Return the (x, y) coordinate for the center point of the cell that contains the specified text.  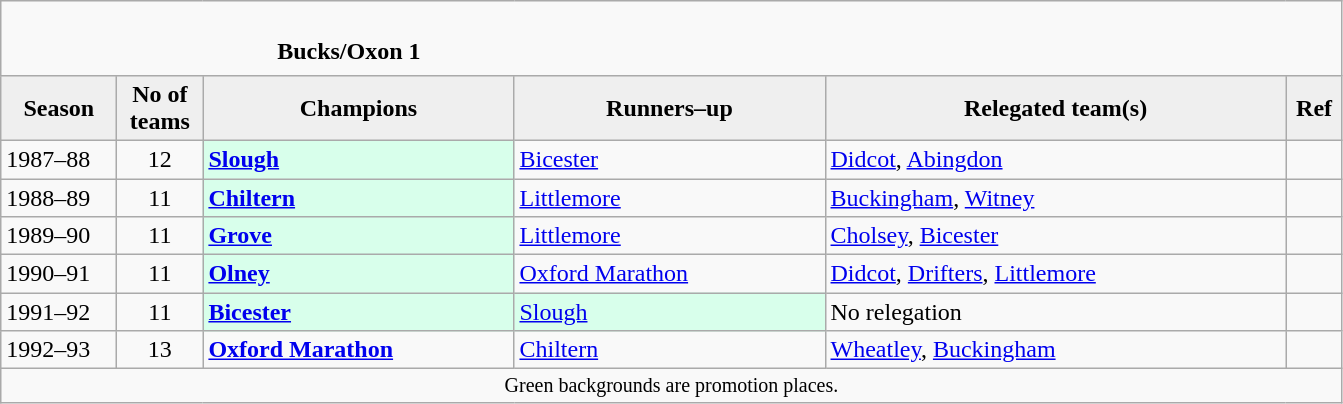
1989–90 (59, 236)
Green backgrounds are promotion places. (672, 386)
Cholsey, Bicester (1056, 236)
Champions (358, 108)
No of teams (160, 108)
Buckingham, Witney (1056, 197)
Olney (358, 274)
1992–93 (59, 350)
1987–88 (59, 159)
Didcot, Abingdon (1056, 159)
No relegation (1056, 312)
1990–91 (59, 274)
Didcot, Drifters, Littlemore (1056, 274)
1988–89 (59, 197)
13 (160, 350)
Ref (1314, 108)
12 (160, 159)
1991–92 (59, 312)
Relegated team(s) (1056, 108)
Runners–up (670, 108)
Wheatley, Buckingham (1056, 350)
Season (59, 108)
Grove (358, 236)
